Output the [x, y] coordinate of the center of the cell containing the given text.  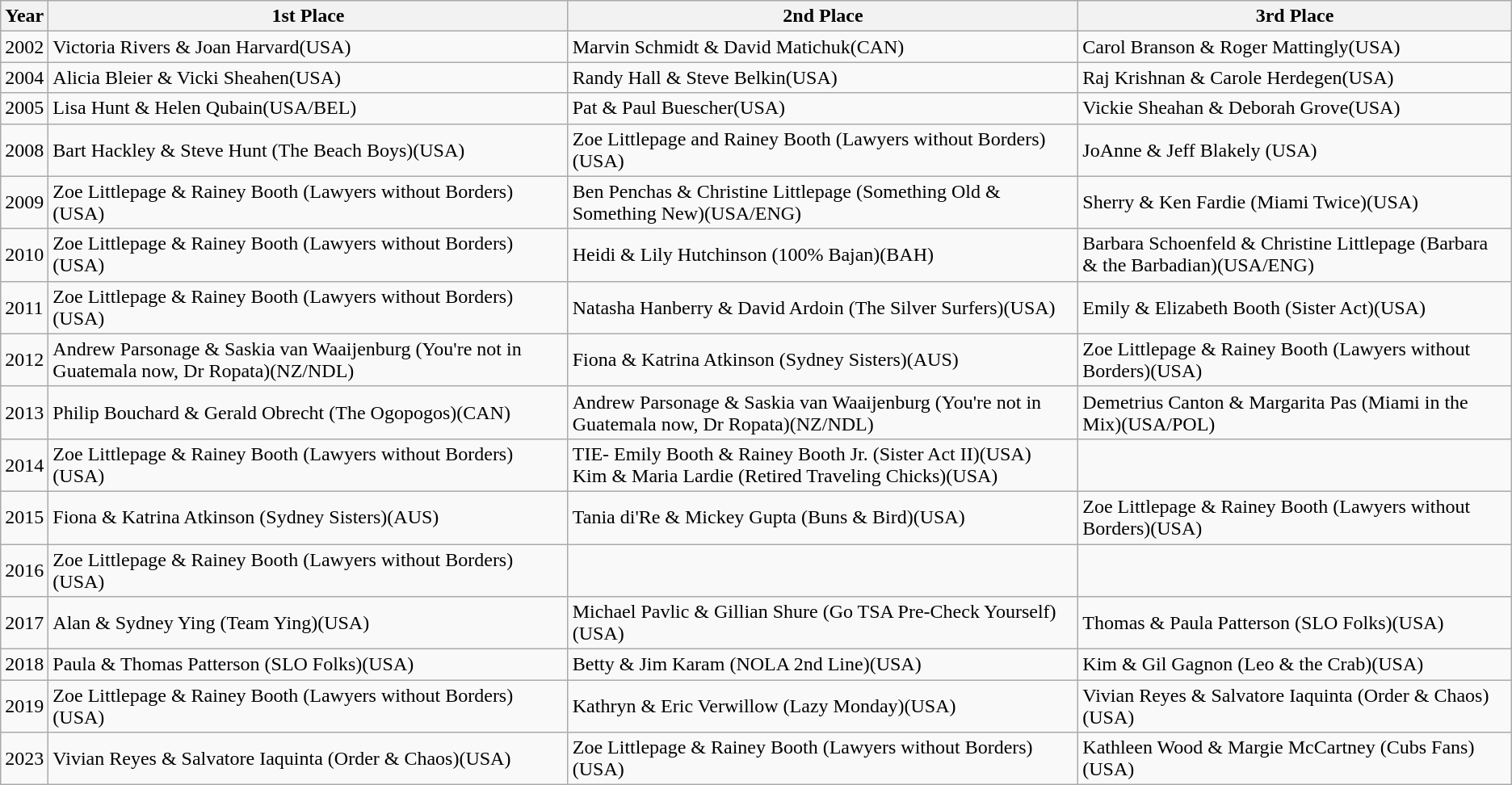
2008 [24, 150]
Randy Hall & Steve Belkin(USA) [823, 78]
Kathleen Wood & Margie McCartney (Cubs Fans)(USA) [1295, 759]
2009 [24, 202]
Barbara Schoenfeld & Christine Littlepage (Barbara & the Barbadian)(USA/ENG) [1295, 255]
Pat & Paul Buescher(USA) [823, 108]
Victoria Rivers & Joan Harvard(USA) [309, 47]
Alan & Sydney Ying (Team Ying)(USA) [309, 623]
Emily & Elizabeth Booth (Sister Act)(USA) [1295, 307]
Paula & Thomas Patterson (SLO Folks)(USA) [309, 665]
Zoe Littlepage and Rainey Booth (Lawyers without Borders)(USA) [823, 150]
Carol Branson & Roger Mattingly(USA) [1295, 47]
2016 [24, 570]
Kim & Gil Gagnon (Leo & the Crab)(USA) [1295, 665]
Betty & Jim Karam (NOLA 2nd Line)(USA) [823, 665]
Michael Pavlic & Gillian Shure (Go TSA Pre-Check Yourself)(USA) [823, 623]
Bart Hackley & Steve Hunt (The Beach Boys)(USA) [309, 150]
Demetrius Canton & Margarita Pas (Miami in the Mix)(USA/POL) [1295, 412]
TIE- Emily Booth & Rainey Booth Jr. (Sister Act II)(USA)Kim & Maria Lardie (Retired Traveling Chicks)(USA) [823, 465]
Sherry & Ken Fardie (Miami Twice)(USA) [1295, 202]
2010 [24, 255]
2017 [24, 623]
2004 [24, 78]
Year [24, 16]
1st Place [309, 16]
2023 [24, 759]
Heidi & Lily Hutchinson (100% Bajan)(BAH) [823, 255]
2013 [24, 412]
2018 [24, 665]
Tania di'Re & Mickey Gupta (Buns & Bird)(USA) [823, 517]
Ben Penchas & Christine Littlepage (Something Old & Something New)(USA/ENG) [823, 202]
Kathryn & Eric Verwillow (Lazy Monday)(USA) [823, 706]
Thomas & Paula Patterson (SLO Folks)(USA) [1295, 623]
2005 [24, 108]
2019 [24, 706]
Marvin Schmidt & David Matichuk(CAN) [823, 47]
2014 [24, 465]
Lisa Hunt & Helen Qubain(USA/BEL) [309, 108]
2012 [24, 360]
Natasha Hanberry & David Ardoin (The Silver Surfers)(USA) [823, 307]
JoAnne & Jeff Blakely (USA) [1295, 150]
Philip Bouchard & Gerald Obrecht (The Ogopogos)(CAN) [309, 412]
2011 [24, 307]
Raj Krishnan & Carole Herdegen(USA) [1295, 78]
2002 [24, 47]
2015 [24, 517]
2nd Place [823, 16]
3rd Place [1295, 16]
Alicia Bleier & Vicki Sheahen(USA) [309, 78]
Vickie Sheahan & Deborah Grove(USA) [1295, 108]
